Capture the cell that displays the provided text and extract its [x, y] central coordinate. 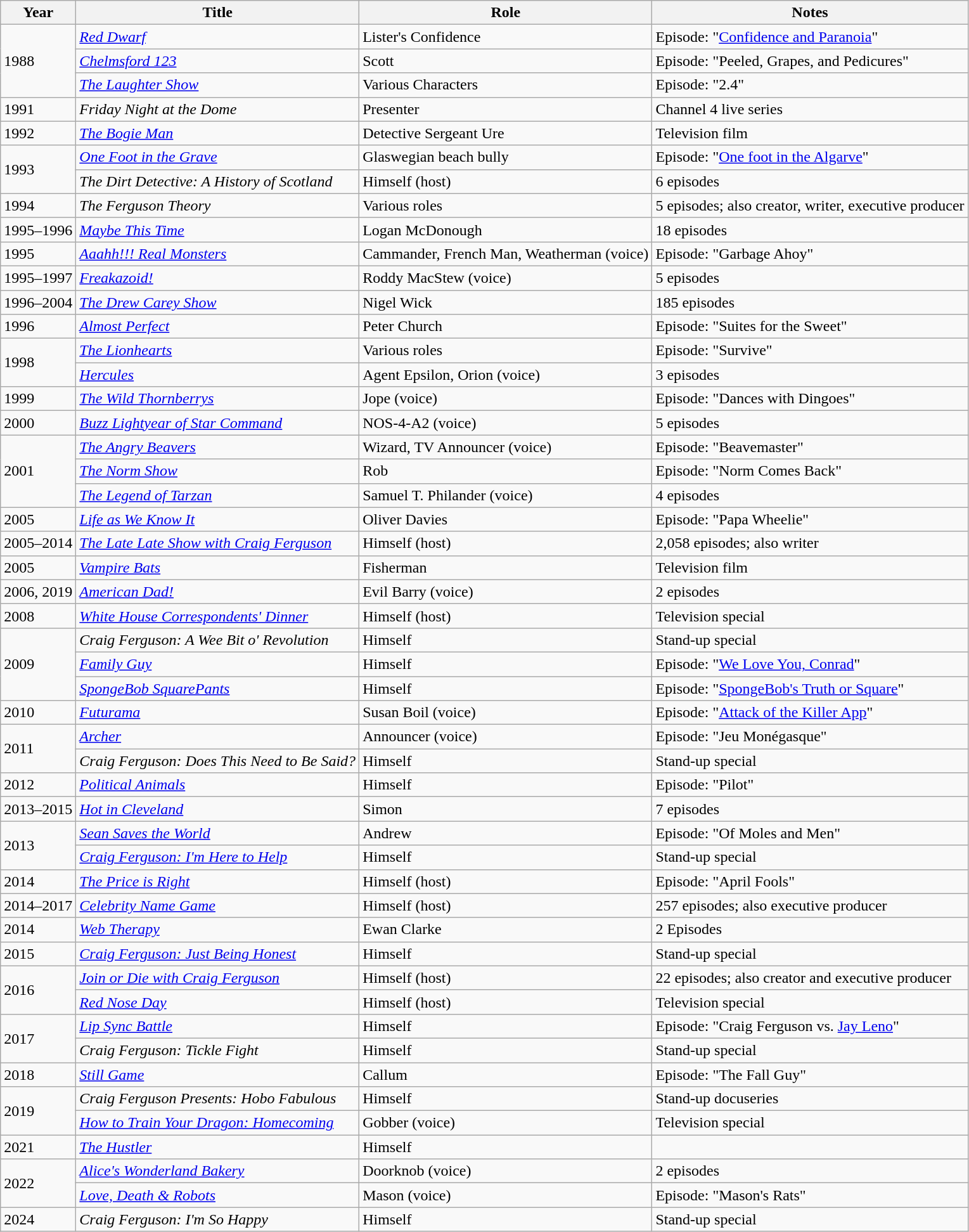
5 episodes; also creator, writer, executive producer [810, 205]
1992 [38, 133]
Craig Ferguson: I'm Here to Help [218, 857]
Mason (voice) [506, 1195]
2000 [38, 423]
Sean Saves the World [218, 833]
1999 [38, 399]
Craig Ferguson: A Wee Bit o' Revolution [218, 640]
Almost Perfect [218, 327]
Doorknob (voice) [506, 1171]
The Dirt Detective: A History of Scotland [218, 181]
The Late Late Show with Craig Ferguson [218, 543]
1993 [38, 169]
Title [218, 13]
Episode: "Attack of the Killer App" [810, 713]
White House Correspondents' Dinner [218, 616]
Episode: "Mason's Rats" [810, 1195]
Craig Ferguson: I'm So Happy [218, 1219]
Glaswegian beach bully [506, 157]
2008 [38, 616]
Episode: "Pilot" [810, 785]
Join or Die with Craig Ferguson [218, 978]
1988 [38, 61]
2018 [38, 1075]
Detective Sergeant Ure [506, 133]
7 episodes [810, 809]
2012 [38, 785]
Episode: "Of Moles and Men" [810, 833]
Andrew [506, 833]
Aaahh!!! Real Monsters [218, 254]
Peter Church [506, 327]
2011 [38, 749]
Simon [506, 809]
Episode: "Garbage Ahoy" [810, 254]
Web Therapy [218, 930]
Craig Ferguson: Does This Need to Be Said? [218, 761]
The Bogie Man [218, 133]
Agent Epsilon, Orion (voice) [506, 375]
The Angry Beavers [218, 447]
2019 [38, 1111]
1996–2004 [38, 302]
Episode: "Suites for the Sweet" [810, 327]
Episode: "Norm Comes Back" [810, 471]
Still Game [218, 1075]
Ewan Clarke [506, 930]
1996 [38, 327]
Nigel Wick [506, 302]
2021 [38, 1147]
American Dad! [218, 592]
2010 [38, 713]
The Hustler [218, 1147]
Lister's Confidence [506, 37]
2001 [38, 471]
Episode: "Survive" [810, 351]
The Ferguson Theory [218, 205]
The Wild Thornberrys [218, 399]
18 episodes [810, 230]
1991 [38, 109]
Freakazoid! [218, 278]
Hot in Cleveland [218, 809]
2013 [38, 845]
Fisherman [506, 567]
6 episodes [810, 181]
SpongeBob SquarePants [218, 688]
2022 [38, 1183]
The Lionhearts [218, 351]
The Laughter Show [218, 85]
2006, 2019 [38, 592]
Episode: "April Fools" [810, 881]
2015 [38, 954]
Presenter [506, 109]
Episode: "SpongeBob's Truth or Square" [810, 688]
1998 [38, 363]
1994 [38, 205]
2,058 episodes; also writer [810, 543]
Episode: "The Fall Guy" [810, 1075]
185 episodes [810, 302]
The Price is Right [218, 881]
Announcer (voice) [506, 737]
Notes [810, 13]
Craig Ferguson: Just Being Honest [218, 954]
Episode: "One foot in the Algarve" [810, 157]
Gobber (voice) [506, 1123]
Evil Barry (voice) [506, 592]
3 episodes [810, 375]
Episode: "Dances with Dingoes" [810, 399]
2017 [38, 1038]
Red Nose Day [218, 1002]
Rob [506, 471]
Susan Boil (voice) [506, 713]
Samuel T. Philander (voice) [506, 495]
4 episodes [810, 495]
Cammander, French Man, Weatherman (voice) [506, 254]
Craig Ferguson: Tickle Fight [218, 1050]
1995 [38, 254]
Life as We Know It [218, 519]
Celebrity Name Game [218, 905]
Channel 4 live series [810, 109]
Episode: "Confidence and Paranoia" [810, 37]
Episode: "Craig Ferguson vs. Jay Leno" [810, 1026]
Jope (voice) [506, 399]
Episode: "Peeled, Grapes, and Pedicures" [810, 61]
NOS-4-A2 (voice) [506, 423]
Callum [506, 1075]
Episode: "Beavemaster" [810, 447]
Red Dwarf [218, 37]
The Drew Carey Show [218, 302]
2009 [38, 664]
257 episodes; also executive producer [810, 905]
Chelmsford 123 [218, 61]
Logan McDonough [506, 230]
Episode: "Jeu Monégasque" [810, 737]
Various Characters [506, 85]
Buzz Lightyear of Star Command [218, 423]
2024 [38, 1219]
Stand-up docuseries [810, 1099]
Futurama [218, 713]
Oliver Davies [506, 519]
One Foot in the Grave [218, 157]
Friday Night at the Dome [218, 109]
Maybe This Time [218, 230]
2014–2017 [38, 905]
Family Guy [218, 664]
Episode: "2.4" [810, 85]
Episode: "We Love You, Conrad" [810, 664]
2013–2015 [38, 809]
Alice's Wonderland Bakery [218, 1171]
The Legend of Tarzan [218, 495]
Episode: "Papa Wheelie" [810, 519]
Craig Ferguson Presents: Hobo Fabulous [218, 1099]
Wizard, TV Announcer (voice) [506, 447]
Roddy MacStew (voice) [506, 278]
Lip Sync Battle [218, 1026]
2016 [38, 990]
Hercules [218, 375]
Year [38, 13]
2 Episodes [810, 930]
Archer [218, 737]
Scott [506, 61]
1995–1997 [38, 278]
1995–1996 [38, 230]
The Norm Show [218, 471]
Love, Death & Robots [218, 1195]
22 episodes; also creator and executive producer [810, 978]
Vampire Bats [218, 567]
Role [506, 13]
Political Animals [218, 785]
How to Train Your Dragon: Homecoming [218, 1123]
2005–2014 [38, 543]
